Provide the [X, Y] coordinate of the cell's center where the given text is located.  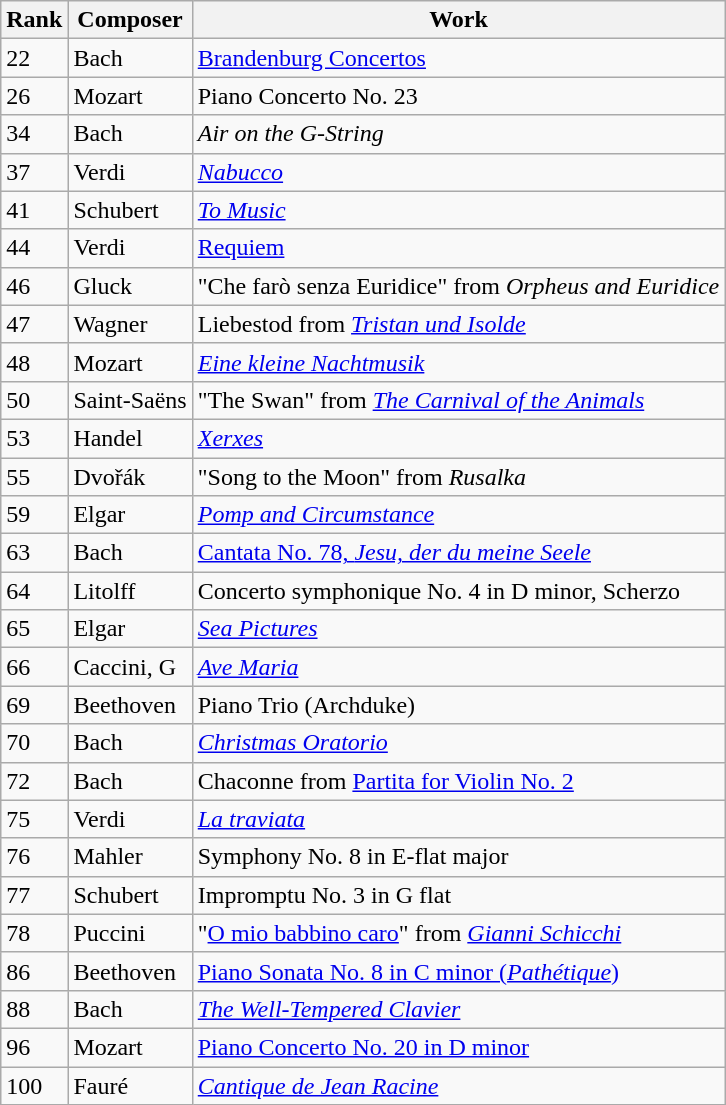
Piano Sonata No. 8 in C minor (Pathétique) [458, 971]
63 [34, 553]
Impromptu No. 3 in G flat [458, 895]
Rank [34, 20]
44 [34, 248]
Requiem [458, 248]
Symphony No. 8 in E-flat major [458, 857]
47 [34, 324]
Liebestod from Tristan und Isolde [458, 324]
78 [34, 933]
Wagner [130, 324]
Ave Maria [458, 667]
Nabucco [458, 172]
96 [34, 1047]
77 [34, 895]
65 [34, 629]
70 [34, 743]
48 [34, 362]
Air on the G-String [458, 134]
88 [34, 1009]
Fauré [130, 1085]
Brandenburg Concertos [458, 58]
22 [34, 58]
86 [34, 971]
Piano Trio (Archduke) [458, 705]
75 [34, 819]
Gluck [130, 286]
Cantata No. 78, Jesu, der du meine Seele [458, 553]
72 [34, 781]
Concerto symphonique No. 4 in D minor, Scherzo [458, 591]
"O mio babbino caro" from Gianni Schicchi [458, 933]
Xerxes [458, 438]
Work [458, 20]
59 [34, 515]
Chaconne from Partita for Violin No. 2 [458, 781]
50 [34, 400]
Dvořák [130, 477]
Piano Concerto No. 20 in D minor [458, 1047]
66 [34, 667]
Puccini [130, 933]
Mahler [130, 857]
Eine kleine Nachtmusik [458, 362]
"Che farò senza Euridice" from Orpheus and Euridice [458, 286]
To Music [458, 210]
Litolff [130, 591]
"Song to the Moon" from Rusalka [458, 477]
46 [34, 286]
100 [34, 1085]
Pomp and Circumstance [458, 515]
Christmas Oratorio [458, 743]
"The Swan" from The Carnival of the Animals [458, 400]
55 [34, 477]
Composer [130, 20]
The Well-Tempered Clavier [458, 1009]
64 [34, 591]
La traviata [458, 819]
Handel [130, 438]
41 [34, 210]
34 [34, 134]
53 [34, 438]
69 [34, 705]
76 [34, 857]
Cantique de Jean Racine [458, 1085]
Saint-Saëns [130, 400]
Caccini, G [130, 667]
Piano Concerto No. 23 [458, 96]
37 [34, 172]
26 [34, 96]
Sea Pictures [458, 629]
